Extract the (x, y) coordinate from the center of the cell holding the provided text.  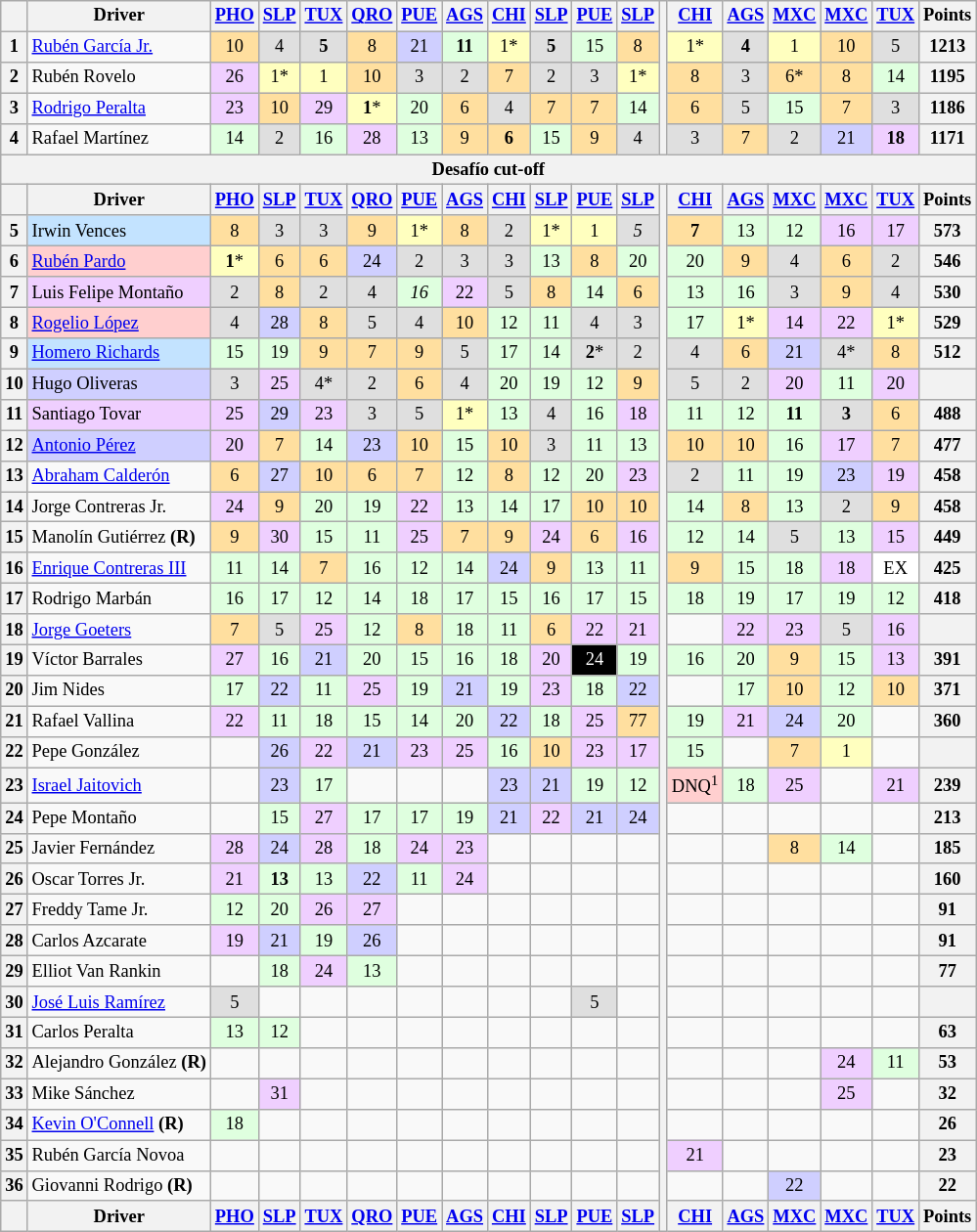
Rubén Pardo (119, 262)
1186 (948, 108)
391 (948, 661)
1171 (948, 139)
Pepe González (119, 753)
360 (948, 722)
Hugo Oliveras (119, 383)
Israel Jaitovich (119, 785)
546 (948, 262)
425 (948, 569)
1195 (948, 78)
Carlos Azcarate (119, 941)
Rafael Martínez (119, 139)
512 (948, 354)
Víctor Barrales (119, 661)
Rubén García Novoa (119, 1156)
Rubén García Jr. (119, 47)
DNQ1 (694, 785)
213 (948, 817)
Rogelio López (119, 323)
José Luis Ramírez (119, 1001)
34 (14, 1124)
449 (948, 538)
Jorge Goeters (119, 630)
36 (14, 1185)
Rodrigo Peralta (119, 108)
Carlos Peralta (119, 1033)
Javier Fernández (119, 849)
Jorge Contreras Jr. (119, 506)
418 (948, 598)
239 (948, 785)
6* (794, 78)
371 (948, 690)
530 (948, 291)
Giovanni Rodrigo (R) (119, 1185)
EX (896, 569)
160 (948, 880)
Jim Nides (119, 690)
Enrique Contreras III (119, 569)
33 (14, 1093)
529 (948, 323)
Elliot Van Rankin (119, 972)
35 (14, 1156)
53 (948, 1064)
63 (948, 1033)
477 (948, 446)
Rodrigo Marbán (119, 598)
Kevin O'Connell (R) (119, 1124)
185 (948, 849)
Freddy Tame Jr. (119, 909)
Santiago Tovar (119, 415)
Irwin Vences (119, 231)
2* (595, 354)
488 (948, 415)
573 (948, 231)
Homero Richards (119, 354)
Mike Sánchez (119, 1093)
Rubén Rovelo (119, 78)
Antonio Pérez (119, 446)
Alejandro González (R) (119, 1064)
Luis Felipe Montaño (119, 291)
1213 (948, 47)
Manolín Gutiérrez (R) (119, 538)
Desafío cut-off (489, 170)
Pepe Montaño (119, 817)
Abraham Calderón (119, 475)
Oscar Torres Jr. (119, 880)
Rafael Vallina (119, 722)
